Pinpoint the cell where the given text exists, returning its [x, y] midpoint coordinate. 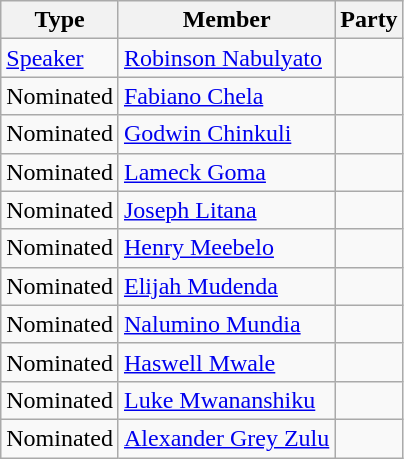
Joseph Litana [226, 210]
Godwin Chinkuli [226, 134]
Alexander Grey Zulu [226, 438]
Speaker [60, 58]
Member [226, 20]
Fabiano Chela [226, 96]
Luke Mwananshiku [226, 400]
Nalumino Mundia [226, 324]
Haswell Mwale [226, 362]
Party [369, 20]
Lameck Goma [226, 172]
Henry Meebelo [226, 248]
Type [60, 20]
Robinson Nabulyato [226, 58]
Elijah Mudenda [226, 286]
